Search for the cell housing the specified text and yield its (X, Y) center coordinate. 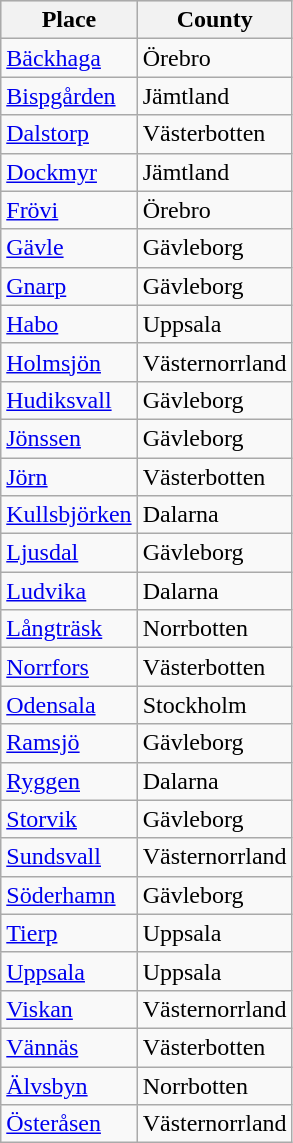
Tierp (69, 933)
Söderhamn (69, 895)
Habo (69, 324)
Storvik (69, 819)
Jönssen (69, 438)
Vännäs (69, 1047)
Ludvika (69, 591)
Österåsen (69, 1124)
Långträsk (69, 629)
Place (69, 20)
Jörn (69, 477)
County (214, 20)
Älvsbyn (69, 1085)
Frövi (69, 210)
Viskan (69, 1009)
Holmsjön (69, 362)
Dockmyr (69, 172)
Dalstorp (69, 134)
Ryggen (69, 781)
Ramsjö (69, 743)
Odensala (69, 705)
Bäckhaga (69, 58)
Stockholm (214, 705)
Sundsvall (69, 857)
Norrfors (69, 667)
Ljusdal (69, 553)
Bispgården (69, 96)
Gnarp (69, 286)
Gävle (69, 248)
Hudiksvall (69, 400)
Kullsbjörken (69, 515)
